Provide the [x, y] coordinate of the cell's center where the given text is located.  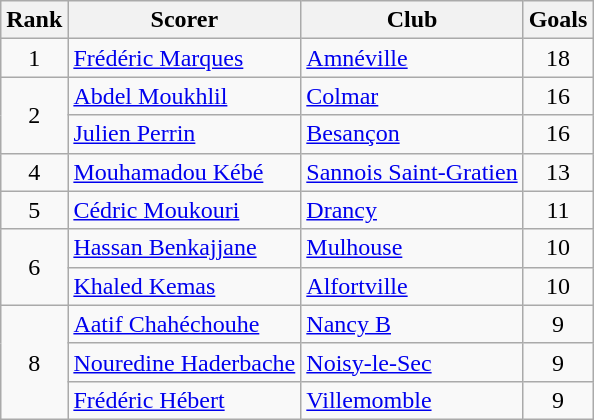
Drancy [412, 210]
Villemomble [412, 400]
Abdel Moukhlil [184, 96]
Rank [34, 20]
4 [34, 172]
8 [34, 362]
Besançon [412, 134]
Cédric Moukouri [184, 210]
Mulhouse [412, 248]
5 [34, 210]
18 [558, 58]
Sannois Saint-Gratien [412, 172]
6 [34, 267]
11 [558, 210]
Amnéville [412, 58]
Aatif Chahéchouhe [184, 324]
Nancy B [412, 324]
Noisy-le-Sec [412, 362]
1 [34, 58]
Khaled Kemas [184, 286]
Hassan Benkajjane [184, 248]
Mouhamadou Kébé [184, 172]
Alfortville [412, 286]
13 [558, 172]
Frédéric Hébert [184, 400]
Frédéric Marques [184, 58]
Nouredine Haderbache [184, 362]
2 [34, 115]
Colmar [412, 96]
Julien Perrin [184, 134]
Goals [558, 20]
Scorer [184, 20]
Club [412, 20]
